Extract the (x, y) coordinate from the center of the cell holding the provided text.  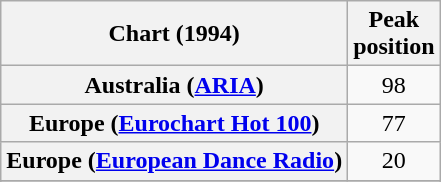
Peakposition (394, 34)
98 (394, 85)
Chart (1994) (174, 34)
20 (394, 161)
Europe (European Dance Radio) (174, 161)
77 (394, 123)
Australia (ARIA) (174, 85)
Europe (Eurochart Hot 100) (174, 123)
